Locate the cell with the specified text and output its (X, Y) center coordinate. 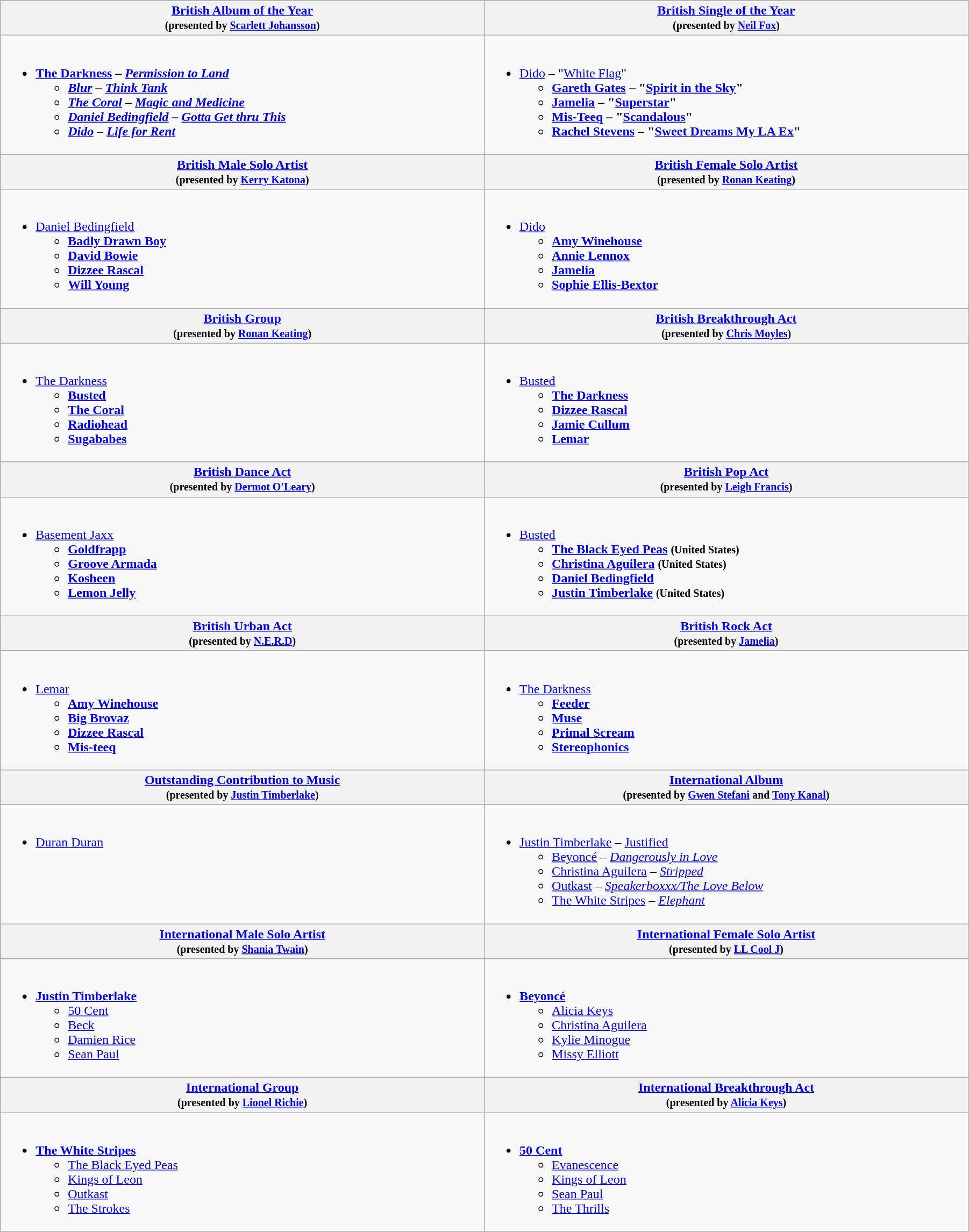
The Darkness – Permission to LandBlur – Think TankThe Coral – Magic and MedicineDaniel Bedingfield – Gotta Get thru ThisDido – Life for Rent (243, 95)
International Male Solo Artist(presented by Shania Twain) (243, 941)
The DarknessBustedThe CoralRadioheadSugababes (243, 402)
LemarAmy WinehouseBig BrovazDizzee RascalMis-teeq (243, 710)
Outstanding Contribution to Music(presented by Justin Timberlake) (243, 787)
British Breakthrough Act(presented by Chris Moyles) (726, 326)
International Album(presented by Gwen Stefani and Tony Kanal) (726, 787)
British Pop Act(presented by Leigh Francis) (726, 480)
British Male Solo Artist(presented by Kerry Katona) (243, 172)
British Single of the Year(presented by Neil Fox) (726, 18)
Dido – "White Flag"Gareth Gates – "Spirit in the Sky"Jamelia – "Superstar"Mis-Teeq – "Scandalous"Rachel Stevens – "Sweet Dreams My LA Ex" (726, 95)
British Album of the Year(presented by Scarlett Johansson) (243, 18)
International Group(presented by Lionel Richie) (243, 1095)
International Breakthrough Act(presented by Alicia Keys) (726, 1095)
The DarknessFeederMusePrimal ScreamStereophonics (726, 710)
International Female Solo Artist(presented by LL Cool J) (726, 941)
British Urban Act(presented by N.E.R.D) (243, 633)
British Dance Act(presented by Dermot O'Leary) (243, 480)
The White StripesThe Black Eyed PeasKings of LeonOutkastThe Strokes (243, 1172)
Basement JaxxGoldfrappGroove ArmadaKosheenLemon Jelly (243, 556)
British Group(presented by Ronan Keating) (243, 326)
50 CentEvanescenceKings of LeonSean PaulThe Thrills (726, 1172)
British Female Solo Artist(presented by Ronan Keating) (726, 172)
Justin Timberlake50 CentBeckDamien RiceSean Paul (243, 1019)
DidoAmy WinehouseAnnie LennoxJameliaSophie Ellis-Bextor (726, 248)
Duran Duran (243, 864)
British Rock Act(presented by Jamelia) (726, 633)
BustedThe DarknessDizzee RascalJamie CullumLemar (726, 402)
Daniel BedingfieldBadly Drawn BoyDavid BowieDizzee RascalWill Young (243, 248)
BustedThe Black Eyed Peas (United States)Christina Aguilera (United States)Daniel BedingfieldJustin Timberlake (United States) (726, 556)
BeyoncéAlicia KeysChristina AguileraKylie MinogueMissy Elliott (726, 1019)
